Extract the [X, Y] coordinate from the center of the cell holding the provided text.  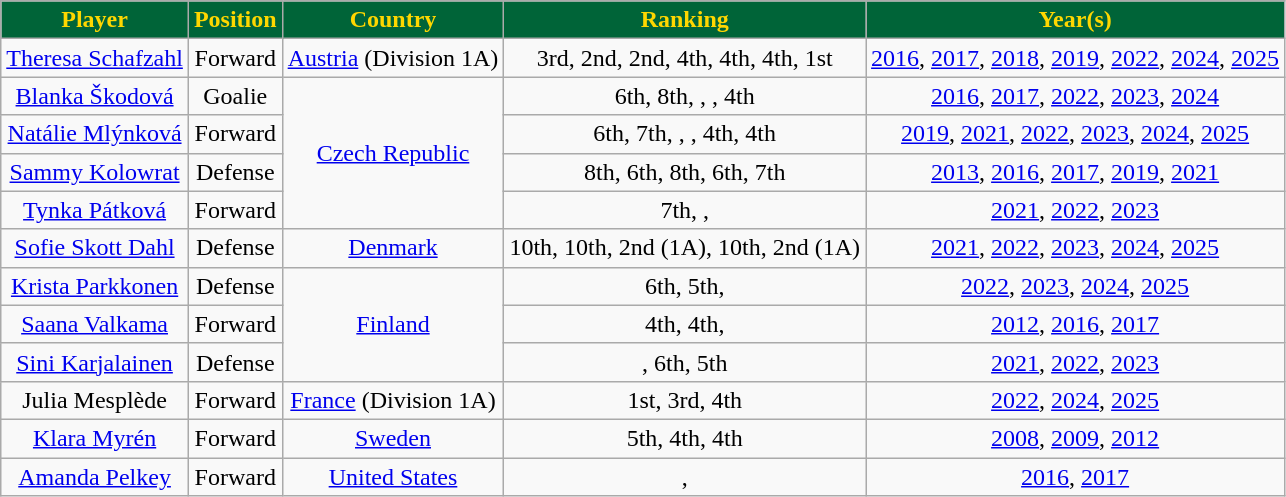
Krista Parkkonen [95, 286]
7th, , [685, 210]
2022, 2024, 2025 [1076, 400]
Amanda Pelkey [95, 477]
Austria (Division 1A) [393, 58]
Ranking [685, 20]
2008, 2009, 2012 [1076, 438]
5th, 4th, 4th [685, 438]
Blanka Škodová [95, 96]
Position [235, 20]
2016, 2017 [1076, 477]
2022, 2023, 2024, 2025 [1076, 286]
United States [393, 477]
2016, 2017, 2018, 2019, 2022, 2024, 2025 [1076, 58]
1st, 3rd, 4th [685, 400]
, 6th, 5th [685, 362]
Country [393, 20]
France (Division 1A) [393, 400]
Julia Mesplède [95, 400]
2019, 2021, 2022, 2023, 2024, 2025 [1076, 134]
4th, 4th, [685, 324]
Goalie [235, 96]
Sammy Kolowrat [95, 172]
Player [95, 20]
Sweden [393, 438]
Denmark [393, 248]
3rd, 2nd, 2nd, 4th, 4th, 4th, 1st [685, 58]
Czech Republic [393, 153]
Sini Karjalainen [95, 362]
Natálie Mlýnková [95, 134]
, [685, 477]
Klara Myrén [95, 438]
2016, 2017, 2022, 2023, 2024 [1076, 96]
6th, 5th, [685, 286]
6th, 8th, , , 4th [685, 96]
Sofie Skott Dahl [95, 248]
6th, 7th, , , 4th, 4th [685, 134]
2012, 2016, 2017 [1076, 324]
2013, 2016, 2017, 2019, 2021 [1076, 172]
Tynka Pátková [95, 210]
Year(s) [1076, 20]
Finland [393, 324]
Theresa Schafzahl [95, 58]
2021, 2022, 2023, 2024, 2025 [1076, 248]
8th, 6th, 8th, 6th, 7th [685, 172]
Saana Valkama [95, 324]
10th, 10th, 2nd (1A), 10th, 2nd (1A) [685, 248]
